For the text-containing cell, return its midpoint in [x, y] coordinate format. 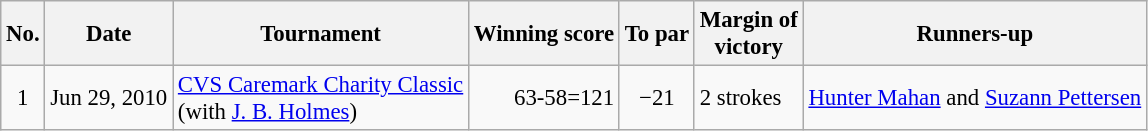
1 [23, 98]
No. [23, 34]
CVS Caremark Charity Classic(with J. B. Holmes) [321, 98]
Jun 29, 2010 [109, 98]
Runners-up [974, 34]
Hunter Mahan and Suzann Pettersen [974, 98]
Margin ofvictory [748, 34]
Tournament [321, 34]
−21 [656, 98]
2 strokes [748, 98]
Winning score [544, 34]
Date [109, 34]
63-58=121 [544, 98]
To par [656, 34]
